Capture the cell that displays the provided text and extract its [x, y] central coordinate. 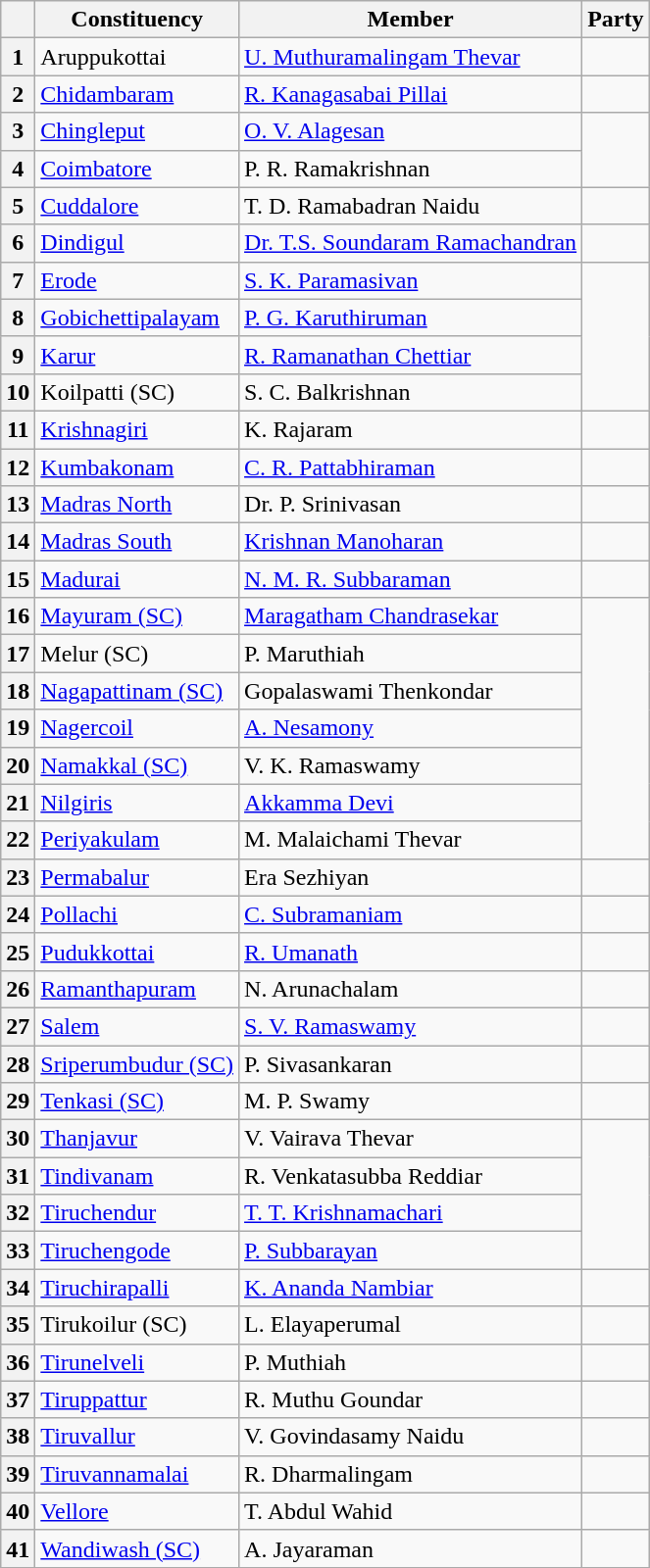
Pollachi [137, 914]
S. C. Balkrishnan [411, 392]
16 [18, 616]
Erode [137, 280]
V. K. Ramaswamy [411, 765]
Cuddalore [137, 206]
Tiruppattur [137, 1399]
T. Abdul Wahid [411, 1511]
M. P. Swamy [411, 1102]
Era Sezhiyan [411, 877]
Akkamma Devi [411, 803]
P. R. Ramakrishnan [411, 169]
R. Venkatasubba Reddiar [411, 1176]
A. Jayaraman [411, 1548]
14 [18, 542]
41 [18, 1548]
Dr. T.S. Soundaram Ramachandran [411, 243]
Melur (SC) [137, 654]
Tiruvannamalai [137, 1474]
Coimbatore [137, 169]
Periyakulam [137, 840]
Member [411, 20]
M. Malaichami Thevar [411, 840]
T. D. Ramabadran Naidu [411, 206]
Pudukkottai [137, 952]
6 [18, 243]
N. M. R. Subbaraman [411, 579]
24 [18, 914]
13 [18, 505]
V. Vairava Thevar [411, 1139]
Tirukoilur (SC) [137, 1325]
22 [18, 840]
9 [18, 355]
Tenkasi (SC) [137, 1102]
39 [18, 1474]
P. G. Karuthiruman [411, 318]
Gopalaswami Thenkondar [411, 691]
Sriperumbudur (SC) [137, 1063]
C. R. Pattabhiraman [411, 467]
35 [18, 1325]
L. Elayaperumal [411, 1325]
Madras South [137, 542]
Tiruchengode [137, 1250]
30 [18, 1139]
17 [18, 654]
11 [18, 429]
Aruppukottai [137, 57]
38 [18, 1437]
33 [18, 1250]
P. Maruthiah [411, 654]
40 [18, 1511]
Kumbakonam [137, 467]
5 [18, 206]
Nagapattinam (SC) [137, 691]
32 [18, 1213]
Krishnan Manoharan [411, 542]
P. Sivasankaran [411, 1063]
K. Ananda Nambiar [411, 1288]
Dindigul [137, 243]
Koilpatti (SC) [137, 392]
Party [616, 20]
C. Subramaniam [411, 914]
N. Arunachalam [411, 989]
Tiruchirapalli [137, 1288]
Permabalur [137, 877]
P. Muthiah [411, 1362]
Nagercoil [137, 728]
A. Nesamony [411, 728]
Chidambaram [137, 94]
Namakkal (SC) [137, 765]
Madurai [137, 579]
10 [18, 392]
Nilgiris [137, 803]
23 [18, 877]
4 [18, 169]
R. Umanath [411, 952]
U. Muthuramalingam Thevar [411, 57]
R. Muthu Goundar [411, 1399]
Thanjavur [137, 1139]
Constituency [137, 20]
Vellore [137, 1511]
27 [18, 1026]
20 [18, 765]
Madras North [137, 505]
29 [18, 1102]
Wandiwash (SC) [137, 1548]
34 [18, 1288]
Tindivanam [137, 1176]
Ramanthapuram [137, 989]
Dr. P. Srinivasan [411, 505]
2 [18, 94]
19 [18, 728]
28 [18, 1063]
7 [18, 280]
P. Subbarayan [411, 1250]
31 [18, 1176]
Chingleput [137, 131]
R. Dharmalingam [411, 1474]
V. Govindasamy Naidu [411, 1437]
36 [18, 1362]
Krishnagiri [137, 429]
R. Ramanathan Chettiar [411, 355]
S. K. Paramasivan [411, 280]
Mayuram (SC) [137, 616]
Karur [137, 355]
18 [18, 691]
8 [18, 318]
S. V. Ramaswamy [411, 1026]
25 [18, 952]
Maragatham Chandrasekar [411, 616]
15 [18, 579]
Tiruvallur [137, 1437]
26 [18, 989]
12 [18, 467]
21 [18, 803]
Gobichettipalayam [137, 318]
Tiruchendur [137, 1213]
1 [18, 57]
3 [18, 131]
Tirunelveli [137, 1362]
O. V. Alagesan [411, 131]
R. Kanagasabai Pillai [411, 94]
K. Rajaram [411, 429]
T. T. Krishnamachari [411, 1213]
Salem [137, 1026]
37 [18, 1399]
